Locate the cell with the specified text and output its [X, Y] center coordinate. 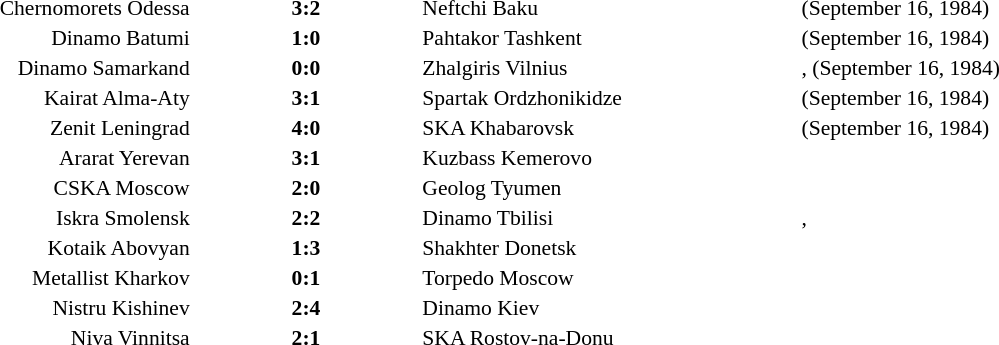
Geolog Tyumen [610, 188]
Dinamo Tbilisi [610, 218]
Dinamo Kiev [610, 308]
Zhalgiris Vilnius [610, 68]
1:3 [306, 248]
1:0 [306, 38]
Shakhter Donetsk [610, 248]
0:0 [306, 68]
Spartak Ordzhonikidze [610, 98]
Pahtakor Tashkent [610, 38]
Torpedo Moscow [610, 278]
2:0 [306, 188]
2:2 [306, 218]
2:4 [306, 308]
4:0 [306, 128]
SKA Khabarovsk [610, 128]
0:1 [306, 278]
Kuzbass Kemerovo [610, 158]
